Provide the [X, Y] coordinate of the cell's center where the given text is located.  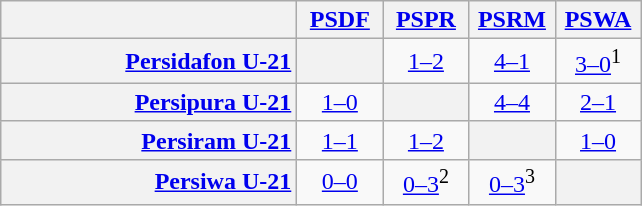
3–01 [598, 62]
PSRM [512, 20]
0–0 [340, 182]
4–4 [512, 102]
PSPR [426, 20]
0–32 [426, 182]
Persiram U-21 [149, 140]
Persidafon U-21 [149, 62]
PSWA [598, 20]
1–1 [340, 140]
0–33 [512, 182]
Persipura U-21 [149, 102]
4–1 [512, 62]
Persiwa U-21 [149, 182]
2–1 [598, 102]
PSDF [340, 20]
